Capture the cell that displays the provided text and extract its (x, y) central coordinate. 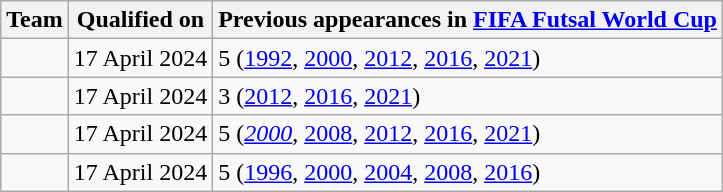
5 (1996, 2000, 2004, 2008, 2016) (468, 172)
Qualified on (140, 20)
Team (35, 20)
5 (2000, 2008, 2012, 2016, 2021) (468, 134)
3 (2012, 2016, 2021) (468, 96)
Previous appearances in FIFA Futsal World Cup (468, 20)
5 (1992, 2000, 2012, 2016, 2021) (468, 58)
